For the text-containing cell, return its midpoint in (x, y) coordinate format. 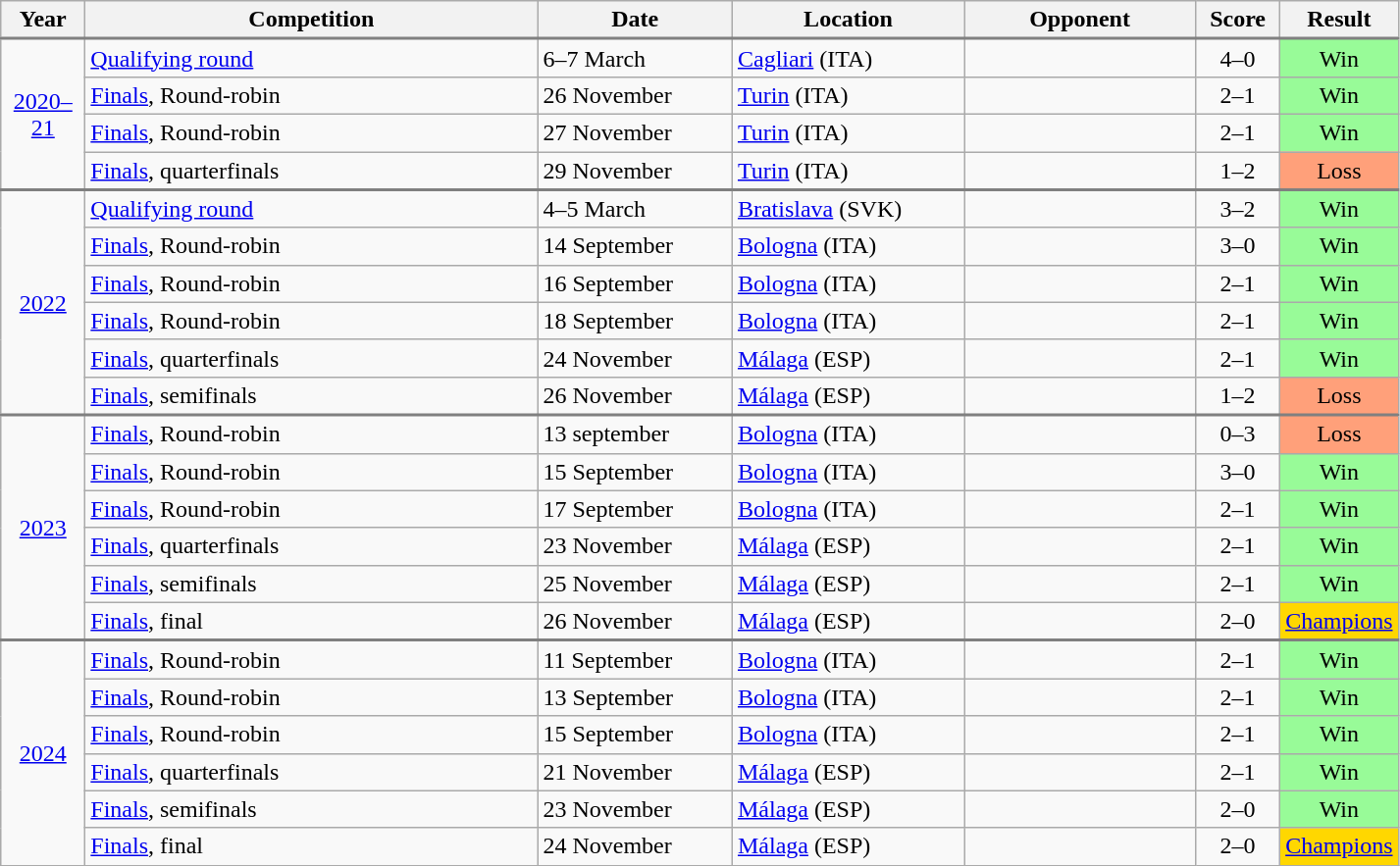
Location (848, 20)
29 November (636, 171)
2022 (43, 302)
0–3 (1238, 433)
Competition (312, 20)
2024 (43, 753)
27 November (636, 132)
4–0 (1238, 59)
Date (636, 20)
17 September (636, 509)
6–7 March (636, 59)
Score (1238, 20)
25 November (636, 584)
Result (1339, 20)
13 september (636, 433)
14 September (636, 246)
2023 (43, 528)
13 September (636, 697)
21 November (636, 772)
16 September (636, 283)
Year (43, 20)
2020–21 (43, 115)
Cagliari (ITA) (848, 59)
4–5 March (636, 208)
3–2 (1238, 208)
11 September (636, 659)
18 September (636, 321)
Bratislava (SVK) (848, 208)
Opponent (1079, 20)
